Return [x, y] of the center of cell containing provided text 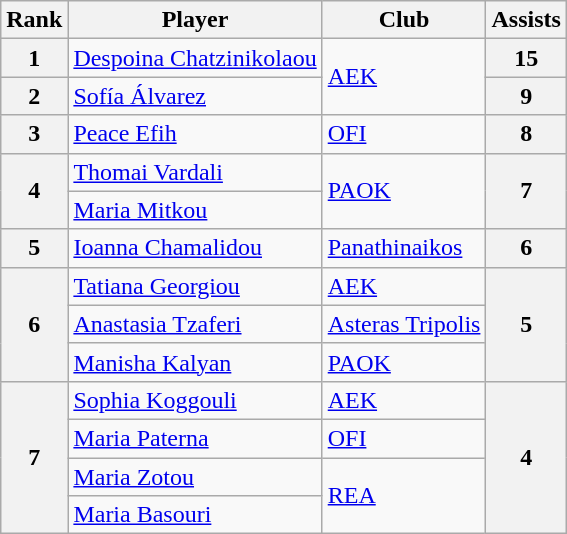
Sophia Koggouli [195, 400]
Player [195, 20]
9 [526, 96]
Tatiana Georgiou [195, 286]
Thomai Vardali [195, 172]
Panathinaikos [404, 248]
1 [34, 58]
Club [404, 20]
Maria Paterna [195, 438]
8 [526, 134]
Peace Efih [195, 134]
Maria Mitkou [195, 210]
Ioanna Chamalidou [195, 248]
Manisha Kalyan [195, 362]
Asteras Tripolis [404, 324]
2 [34, 96]
Maria Basouri [195, 515]
Maria Zotou [195, 477]
Assists [526, 20]
3 [34, 134]
15 [526, 58]
Rank [34, 20]
Sofía Álvarez [195, 96]
Anastasia Tzaferi [195, 324]
Despoina Chatzinikolaou [195, 58]
REA [404, 496]
